Extract the [x, y] coordinate from the center of the cell holding the provided text.  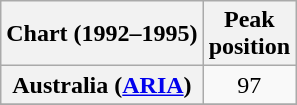
Chart (1992–1995) [102, 34]
97 [249, 85]
Peakposition [249, 34]
Australia (ARIA) [102, 85]
